From the cell containing the given text, extract its center point as [X, Y] coordinate. 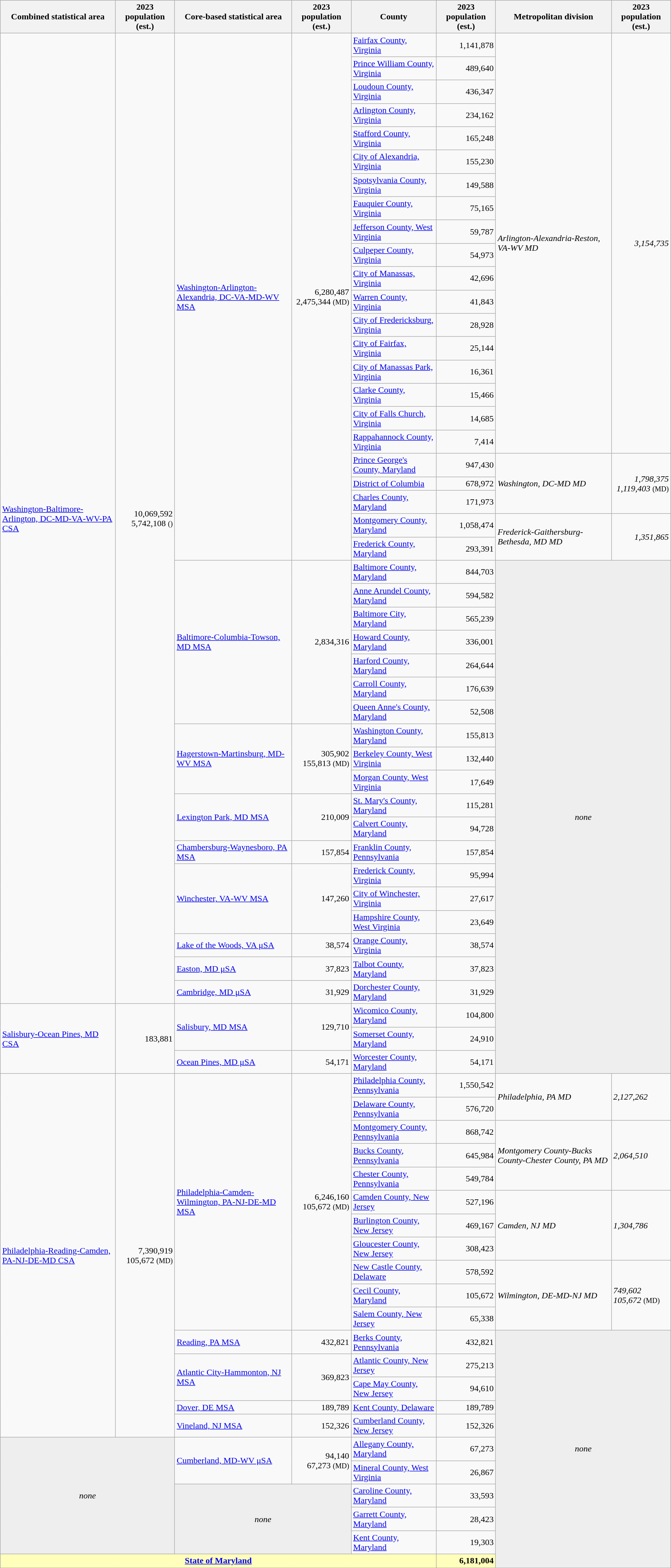
678,972 [466, 483]
19,303 [466, 1542]
District of Columbia [394, 483]
Prince William County, Virginia [394, 68]
Combined statistical area [58, 17]
Frederick-Gaithersburg-Bethesda, MD MD [553, 537]
Frederick County, Maryland [394, 549]
844,703 [466, 572]
Worcester County, Maryland [394, 1062]
Washington, DC-MD MD [553, 483]
Cumberland, MD-WV μSA [233, 1461]
10,069,5925,742,108 () [145, 519]
Howard County, Maryland [394, 642]
Cecil County, Maryland [394, 1295]
16,361 [466, 372]
Montgomery County-Bucks County-Chester County, PA MD [553, 1156]
Carroll County, Maryland [394, 689]
Lexington Park, MD MSA [233, 817]
Wilmington, DE-MD-NJ MD [553, 1295]
749,602105,672 (MD) [641, 1295]
308,423 [466, 1249]
Allegany County, Maryland [394, 1449]
75,165 [466, 208]
52,508 [466, 712]
6,181,004 [466, 1561]
149,588 [466, 185]
Fairfax County, Virginia [394, 45]
54,973 [466, 255]
Dover, DE MSA [233, 1407]
Cape May County, New Jersey [394, 1389]
State of Maryland [218, 1561]
171,973 [466, 502]
165,248 [466, 138]
27,617 [466, 899]
469,167 [466, 1225]
Core-based statistical area [233, 17]
Chester County, Pennsylvania [394, 1179]
Gloucester County, New Jersey [394, 1249]
Queen Anne's County, Maryland [394, 712]
Salisbury, MD MSA [233, 1027]
Prince George's County, Maryland [394, 465]
Reading, PA MSA [233, 1342]
Chambersburg-Waynesboro, PA MSA [233, 852]
42,696 [466, 278]
New Castle County, Delaware [394, 1272]
Stafford County, Virginia [394, 138]
Harford County, Maryland [394, 665]
City of Falls Church, Virginia [394, 418]
527,196 [466, 1202]
Warren County, Virginia [394, 301]
Atlantic City-Hammonton, NJ MSA [233, 1377]
Rappahannock County, Virginia [394, 442]
Baltimore-Columbia-Towson, MD MSA [233, 642]
Baltimore City, Maryland [394, 618]
264,644 [466, 665]
Morgan County, West Virginia [394, 782]
369,823 [322, 1377]
Berkeley County, West Virginia [394, 759]
65,338 [466, 1318]
155,813 [466, 735]
Metropolitan division [553, 17]
129,710 [322, 1027]
Winchester, VA-WV MSA [233, 899]
115,281 [466, 806]
436,347 [466, 92]
Franklin County, Pennsylvania [394, 852]
14,685 [466, 418]
Culpeper County, Virginia [394, 255]
Philadelphia-Camden-Wilmington, PA-NJ-DE-MD MSA [233, 1202]
594,582 [466, 595]
Caroline County, Maryland [394, 1496]
Delaware County, Pennsylvania [394, 1109]
1,141,878 [466, 45]
234,162 [466, 115]
Camden County, New Jersey [394, 1202]
132,440 [466, 759]
City of Alexandria, Virginia [394, 161]
7,414 [466, 442]
305,902155,813 (MD) [322, 759]
Kent County, Maryland [394, 1542]
7,390,919105,672 (MD) [145, 1256]
Arlington County, Virginia [394, 115]
6,246,160105,672 (MD) [322, 1202]
28,928 [466, 325]
1,550,542 [466, 1085]
Salem County, New Jersey [394, 1318]
Bucks County, Pennsylvania [394, 1156]
1,058,474 [466, 525]
City of Fairfax, Virginia [394, 349]
Garrett County, Maryland [394, 1519]
Fauquier County, Virginia [394, 208]
Clarke County, Virginia [394, 395]
578,592 [466, 1272]
1,798,3751,119,403 (MD) [641, 483]
County [394, 17]
147,260 [322, 899]
Kent County, Delaware [394, 1407]
Philadelphia, PA MD [553, 1097]
City of Fredericksburg, Virginia [394, 325]
275,213 [466, 1365]
Hampshire County, West Virginia [394, 922]
94,610 [466, 1389]
Philadelphia County, Pennsylvania [394, 1085]
Montgomery County, Maryland [394, 525]
293,391 [466, 549]
Washington County, Maryland [394, 735]
3,154,735 [641, 243]
Burlington County, New Jersey [394, 1225]
Mineral County, West Virginia [394, 1473]
Atlantic County, New Jersey [394, 1365]
210,009 [322, 817]
33,593 [466, 1496]
Baltimore County, Maryland [394, 572]
Dorchester County, Maryland [394, 992]
1,304,786 [641, 1225]
95,994 [466, 875]
Philadelphia-Reading-Camden, PA-NJ-DE-MD CSA [58, 1256]
94,14067,273 (MD) [322, 1461]
Cumberland County, New Jersey [394, 1426]
City of Winchester, Virginia [394, 899]
Loudoun County, Virginia [394, 92]
41,843 [466, 301]
67,273 [466, 1449]
Somerset County, Maryland [394, 1039]
565,239 [466, 618]
Easton, MD μSA [233, 968]
Berks County, Pennsylvania [394, 1342]
645,984 [466, 1156]
489,640 [466, 68]
St. Mary's County, Maryland [394, 806]
Washington-Baltimore-Arlington, DC-MD-VA-WV-PA CSA [58, 519]
183,881 [145, 1039]
17,649 [466, 782]
Talbot County, Maryland [394, 968]
Cambridge, MD μSA [233, 992]
23,649 [466, 922]
Montgomery County, Pennsylvania [394, 1132]
Washington-Arlington-Alexandria, DC-VA-MD-WV MSA [233, 297]
Hagerstown-Martinsburg, MD-WV MSA [233, 759]
576,720 [466, 1109]
Calvert County, Maryland [394, 828]
Frederick County, Virginia [394, 875]
549,784 [466, 1179]
Spotsylvania County, Virginia [394, 185]
26,867 [466, 1473]
Wicomico County, Maryland [394, 1015]
25,144 [466, 349]
104,800 [466, 1015]
868,742 [466, 1132]
6,280,4872,475,344 (MD) [322, 297]
2,064,510 [641, 1156]
Anne Arundel County, Maryland [394, 595]
947,430 [466, 465]
28,423 [466, 1519]
Vineland, NJ MSA [233, 1426]
105,672 [466, 1295]
176,639 [466, 689]
Camden, NJ MD [553, 1225]
1,351,865 [641, 537]
24,910 [466, 1039]
336,001 [466, 642]
City of Manassas, Virginia [394, 278]
2,127,262 [641, 1097]
Orange County, Virginia [394, 945]
15,466 [466, 395]
Jefferson County, West Virginia [394, 232]
94,728 [466, 828]
Lake of the Woods, VA μSA [233, 945]
City of Manassas Park, Virginia [394, 372]
59,787 [466, 232]
Charles County, Maryland [394, 502]
155,230 [466, 161]
2,834,316 [322, 642]
Arlington-Alexandria-Reston, VA-WV MD [553, 243]
Ocean Pines, MD μSA [233, 1062]
Salisbury-Ocean Pines, MD CSA [58, 1039]
